For the text-containing cell, return its midpoint in [X, Y] coordinate format. 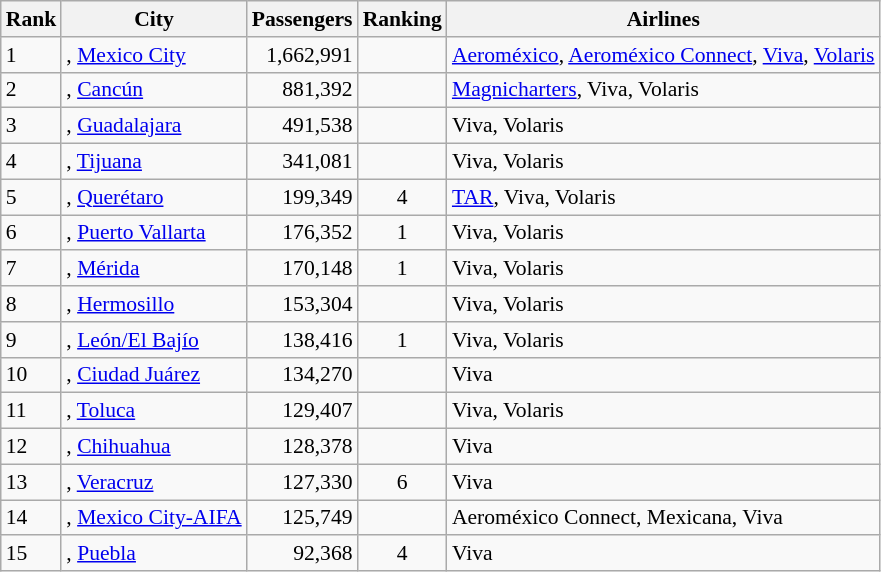
128,378 [302, 447]
15 [32, 554]
Magnicharters, Viva, Volaris [664, 90]
138,416 [302, 340]
Passengers [302, 19]
5 [32, 197]
134,270 [302, 375]
7 [32, 269]
City [154, 19]
, Cancún [154, 90]
3 [32, 126]
127,330 [302, 482]
, Guadalajara [154, 126]
, Veracruz [154, 482]
, Mérida [154, 269]
8 [32, 304]
, Chihuahua [154, 447]
Aeroméxico Connect, Mexicana, Viva [664, 518]
, Tijuana [154, 162]
491,538 [302, 126]
14 [32, 518]
, Puebla [154, 554]
Airlines [664, 19]
2 [32, 90]
12 [32, 447]
Aeroméxico, Aeroméxico Connect, Viva, Volaris [664, 55]
TAR, Viva, Volaris [664, 197]
11 [32, 411]
, Toluca [154, 411]
881,392 [302, 90]
125,749 [302, 518]
, Querétaro [154, 197]
, Mexico City [154, 55]
1,662,991 [302, 55]
, Hermosillo [154, 304]
Ranking [402, 19]
153,304 [302, 304]
, Puerto Vallarta [154, 233]
9 [32, 340]
199,349 [302, 197]
Rank [32, 19]
170,148 [302, 269]
, Mexico City-AIFA [154, 518]
13 [32, 482]
176,352 [302, 233]
, Ciudad Juárez [154, 375]
92,368 [302, 554]
10 [32, 375]
129,407 [302, 411]
341,081 [302, 162]
, León/El Bajío [154, 340]
